Return (x, y) of the center of cell containing provided text 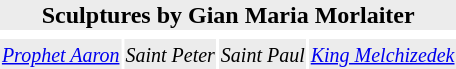
King Melchizedek (382, 54)
Sculptures by Gian Maria Morlaiter (228, 15)
Saint Peter (170, 54)
Prophet Aaron (60, 54)
Saint Paul (262, 54)
